Return the [x, y] coordinate for the center point of the cell that contains the specified text.  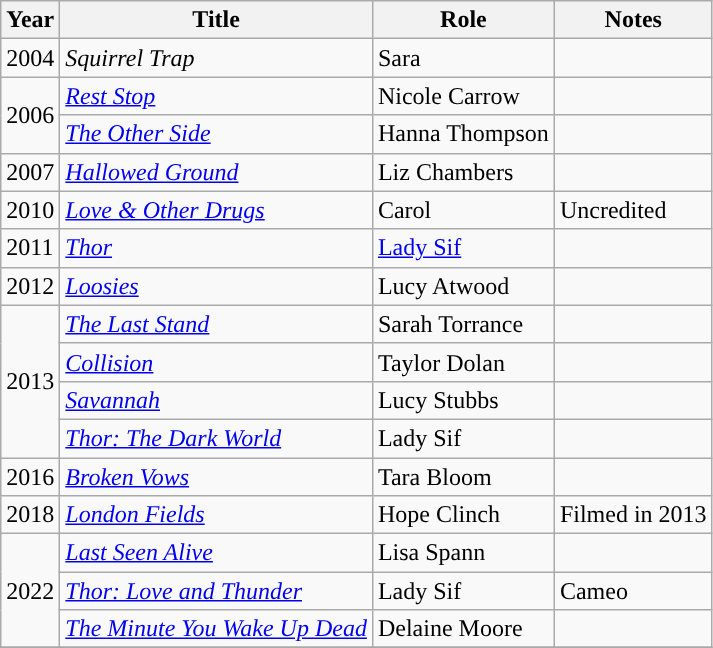
The Other Side [216, 134]
Thor: The Dark World [216, 438]
The Last Stand [216, 324]
Hallowed Ground [216, 172]
Year [30, 20]
Rest Stop [216, 96]
2018 [30, 515]
Sara [463, 58]
Sarah Torrance [463, 324]
2010 [30, 210]
Notes [633, 20]
2011 [30, 248]
Savannah [216, 400]
The Minute You Wake Up Dead [216, 629]
Taylor Dolan [463, 362]
2022 [30, 591]
Lucy Stubbs [463, 400]
Delaine Moore [463, 629]
Liz Chambers [463, 172]
London Fields [216, 515]
2012 [30, 286]
Carol [463, 210]
Lucy Atwood [463, 286]
Broken Vows [216, 477]
Title [216, 20]
2007 [30, 172]
Role [463, 20]
2013 [30, 381]
Tara Bloom [463, 477]
Uncredited [633, 210]
Last Seen Alive [216, 553]
Nicole Carrow [463, 96]
Hanna Thompson [463, 134]
Love & Other Drugs [216, 210]
Lisa Spann [463, 553]
Thor: Love and Thunder [216, 591]
2004 [30, 58]
Filmed in 2013 [633, 515]
2006 [30, 115]
Loosies [216, 286]
Thor [216, 248]
Squirrel Trap [216, 58]
Cameo [633, 591]
2016 [30, 477]
Collision [216, 362]
Hope Clinch [463, 515]
